For the text-containing cell, return its midpoint in [X, Y] coordinate format. 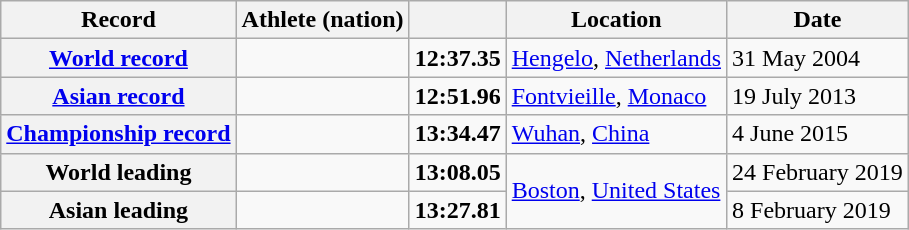
Asian record [118, 96]
4 June 2015 [818, 134]
12:37.35 [458, 58]
31 May 2004 [818, 58]
Date [818, 20]
13:08.05 [458, 172]
19 July 2013 [818, 96]
Wuhan, China [616, 134]
Fontvieille, Monaco [616, 96]
Hengelo, Netherlands [616, 58]
8 February 2019 [818, 210]
24 February 2019 [818, 172]
Boston, United States [616, 191]
Record [118, 20]
12:51.96 [458, 96]
World leading [118, 172]
World record [118, 58]
Asian leading [118, 210]
Championship record [118, 134]
13:27.81 [458, 210]
Location [616, 20]
Athlete (nation) [322, 20]
13:34.47 [458, 134]
